Pinpoint the cell where the given text exists, returning its [x, y] midpoint coordinate. 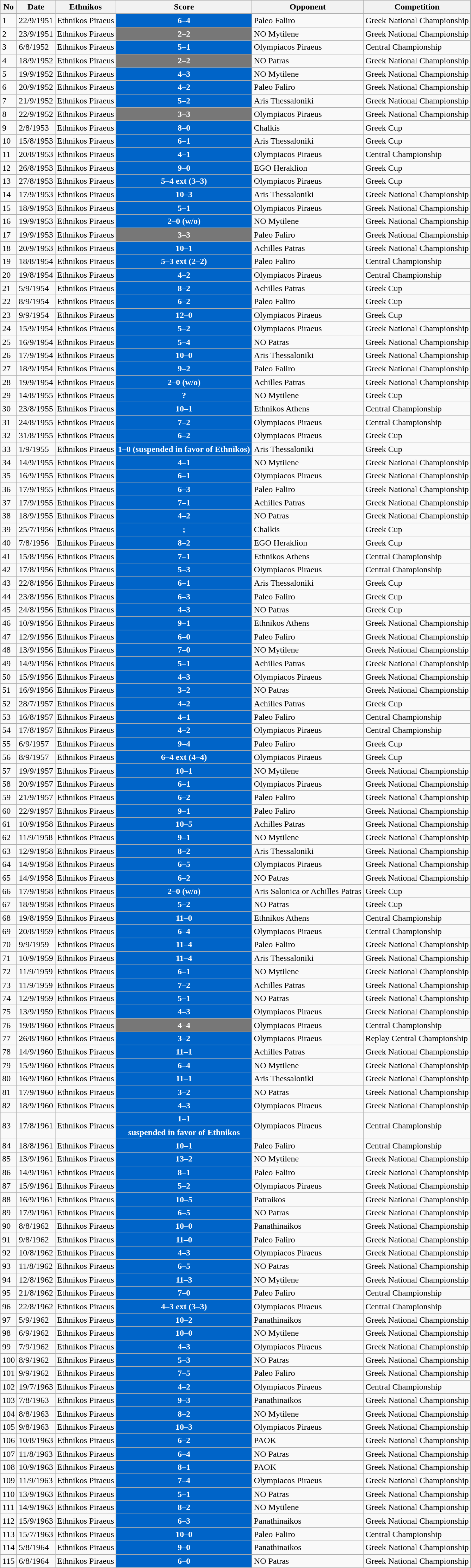
13 [8, 181]
21/8/1962 [36, 1293]
10 [8, 141]
19/8/1954 [36, 275]
18 [8, 248]
8–0 [184, 127]
90 [8, 1226]
48 [8, 650]
19/8/1960 [36, 1025]
17 [8, 235]
8/9/1954 [36, 302]
77 [8, 1039]
113 [8, 1534]
23/9/1951 [36, 34]
96 [8, 1306]
51 [8, 690]
7–5 [184, 1373]
111 [8, 1507]
26/8/1953 [36, 168]
105 [8, 1427]
Opponent [308, 7]
12–0 [184, 315]
8/9/1962 [36, 1360]
7 [8, 101]
50 [8, 677]
15 [8, 208]
17/8/1956 [36, 569]
99 [8, 1347]
85 [8, 1159]
6/9/1962 [36, 1333]
15/7/1963 [36, 1534]
100 [8, 1360]
75 [8, 1012]
1–1 [184, 1119]
69 [8, 931]
38 [8, 516]
13/9/1959 [36, 1012]
32 [8, 436]
31/8/1955 [36, 436]
25/7/1956 [36, 529]
91 [8, 1239]
13–2 [184, 1159]
9/8/1963 [36, 1427]
102 [8, 1387]
10/8/1962 [36, 1253]
6/8/1964 [36, 1561]
18/9/1952 [36, 61]
72 [8, 971]
7–4 [184, 1481]
76 [8, 1025]
89 [8, 1213]
6/9/1957 [36, 744]
31 [8, 422]
45 [8, 610]
29 [8, 396]
18/9/1955 [36, 516]
109 [8, 1481]
37 [8, 503]
10–2 [184, 1320]
23/8/1955 [36, 409]
12 [8, 168]
97 [8, 1320]
108 [8, 1467]
16/9/1961 [36, 1199]
22/8/1962 [36, 1306]
17/8/1961 [36, 1126]
22/9/1951 [36, 20]
19/9/1957 [36, 770]
suspended in favor of Ethnikos [184, 1132]
70 [8, 945]
16 [8, 221]
15/8/1953 [36, 141]
11/8/1962 [36, 1266]
52 [8, 704]
19 [8, 262]
24 [8, 328]
19/8/1959 [36, 918]
20/8/1959 [36, 931]
64 [8, 864]
5–3 ext (2–2) [184, 262]
82 [8, 1106]
18/9/1960 [36, 1106]
87 [8, 1186]
Replay Central Championship [417, 1039]
104 [8, 1413]
17/9/1954 [36, 355]
54 [8, 730]
60 [8, 811]
Score [184, 7]
5/9/1954 [36, 288]
Aris Salonica or Achilles Patras [308, 891]
106 [8, 1440]
23/8/1956 [36, 597]
56 [8, 757]
27 [8, 369]
14/9/1955 [36, 462]
63 [8, 851]
Patraikos [308, 1199]
112 [8, 1521]
4–4 [184, 1025]
24/8/1955 [36, 422]
5/9/1962 [36, 1320]
17/8/1957 [36, 730]
26/8/1960 [36, 1039]
9/9/1959 [36, 945]
20/9/1953 [36, 248]
15/9/1963 [36, 1521]
79 [8, 1065]
20/9/1952 [36, 87]
19/9/1952 [36, 74]
92 [8, 1253]
7/9/1962 [36, 1347]
3 [8, 47]
8/9/1957 [36, 757]
80 [8, 1079]
11 [8, 154]
15/9/1960 [36, 1065]
9–3 [184, 1400]
7/8/1956 [36, 543]
22/8/1956 [36, 583]
15/9/1954 [36, 328]
98 [8, 1333]
5 [8, 74]
59 [8, 797]
18/9/1954 [36, 369]
9/9/1954 [36, 315]
19/9/1954 [36, 382]
9 [8, 127]
22 [8, 302]
25 [8, 342]
20/8/1953 [36, 154]
114 [8, 1548]
14/9/1960 [36, 1052]
23 [8, 315]
21/9/1952 [36, 101]
Competition [417, 7]
10/8/1963 [36, 1440]
43 [8, 583]
44 [8, 597]
107 [8, 1454]
14/9/1956 [36, 663]
11/9/1958 [36, 838]
40 [8, 543]
41 [8, 556]
18/8/1961 [36, 1146]
16/9/1960 [36, 1079]
8/8/1962 [36, 1226]
; [184, 529]
10/9/1958 [36, 824]
4–3 ext (3–3) [184, 1306]
115 [8, 1561]
14/8/1955 [36, 396]
5–4 [184, 342]
95 [8, 1293]
24/8/1956 [36, 610]
21 [8, 288]
9–4 [184, 744]
14/9/1963 [36, 1507]
21/9/1957 [36, 797]
18/9/1958 [36, 905]
6/8/1952 [36, 47]
9/9/1962 [36, 1373]
39 [8, 529]
78 [8, 1052]
57 [8, 770]
88 [8, 1199]
5/8/1964 [36, 1548]
65 [8, 878]
26 [8, 355]
74 [8, 998]
71 [8, 958]
58 [8, 784]
15/9/1961 [36, 1186]
22/9/1957 [36, 811]
42 [8, 569]
11/9/1963 [36, 1481]
? [184, 396]
11/8/1963 [36, 1454]
8 [8, 114]
47 [8, 637]
19/7/1963 [36, 1387]
10/9/1956 [36, 623]
14 [8, 195]
1–0 (suspended in favor of Ethnikos) [184, 449]
27/8/1953 [36, 181]
28 [8, 382]
17/9/1961 [36, 1213]
Ethnikos [85, 7]
13/9/1963 [36, 1494]
20/9/1957 [36, 784]
7/8/1963 [36, 1400]
9–2 [184, 369]
16/9/1955 [36, 476]
13/9/1956 [36, 650]
12/9/1958 [36, 851]
68 [8, 918]
18/8/1954 [36, 262]
8/8/1963 [36, 1413]
11–3 [184, 1280]
15/8/1956 [36, 556]
55 [8, 744]
36 [8, 489]
No [8, 7]
22/9/1952 [36, 114]
83 [8, 1126]
73 [8, 985]
35 [8, 476]
2/8/1953 [36, 127]
16/9/1956 [36, 690]
10/9/1963 [36, 1467]
17/9/1960 [36, 1092]
13/9/1961 [36, 1159]
1/9/1955 [36, 449]
30 [8, 409]
9/8/1962 [36, 1239]
61 [8, 824]
4 [8, 61]
12/9/1959 [36, 998]
14/9/1961 [36, 1172]
86 [8, 1172]
17/9/1953 [36, 195]
34 [8, 462]
81 [8, 1092]
12/8/1962 [36, 1280]
5–4 ext (3–3) [184, 181]
67 [8, 905]
103 [8, 1400]
10/9/1959 [36, 958]
49 [8, 663]
1 [8, 20]
53 [8, 717]
66 [8, 891]
62 [8, 838]
17/9/1958 [36, 891]
2 [8, 34]
84 [8, 1146]
12/9/1956 [36, 637]
16/8/1957 [36, 717]
46 [8, 623]
28/7/1957 [36, 704]
94 [8, 1280]
Date [36, 7]
16/9/1954 [36, 342]
110 [8, 1494]
20 [8, 275]
101 [8, 1373]
33 [8, 449]
6–4 ext (4–4) [184, 757]
93 [8, 1266]
6 [8, 87]
18/9/1953 [36, 208]
15/9/1956 [36, 677]
